Capture the cell that displays the provided text and extract its (x, y) central coordinate. 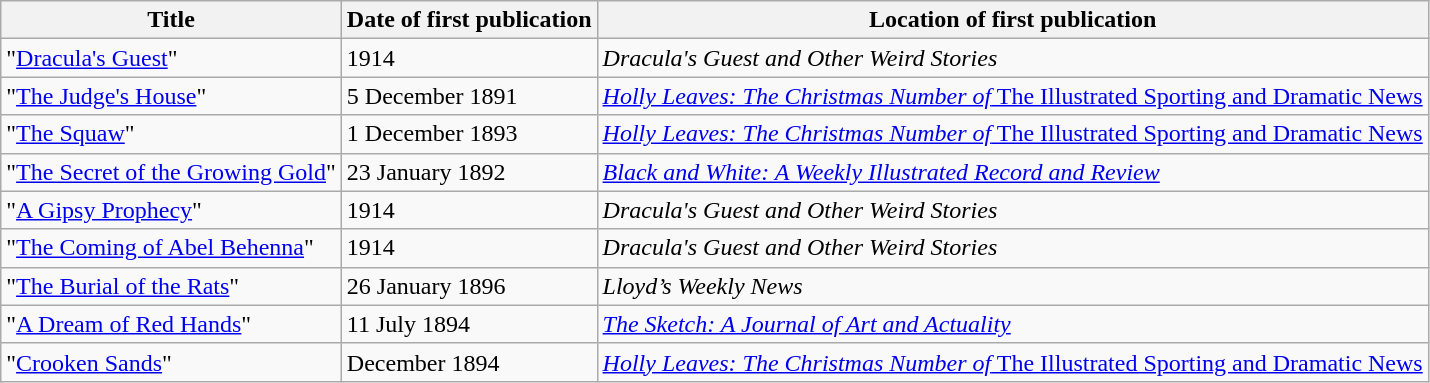
"Crooken Sands" (172, 362)
December 1894 (469, 362)
Black and White: A Weekly Illustrated Record and Review (1012, 172)
The Sketch: A Journal of Art and Actuality (1012, 324)
"The Coming of Abel Behenna" (172, 248)
"A Gipsy Prophecy" (172, 210)
11 July 1894 (469, 324)
26 January 1896 (469, 286)
Lloyd’s Weekly News (1012, 286)
"A Dream of Red Hands" (172, 324)
"The Squaw" (172, 134)
Location of first publication (1012, 20)
"The Burial of the Rats" (172, 286)
"Dracula's Guest" (172, 58)
"The Judge's House" (172, 96)
5 December 1891 (469, 96)
Date of first publication (469, 20)
23 January 1892 (469, 172)
1 December 1893 (469, 134)
Title (172, 20)
"The Secret of the Growing Gold" (172, 172)
